Provide the [x, y] coordinate of the cell's center where the given text is located.  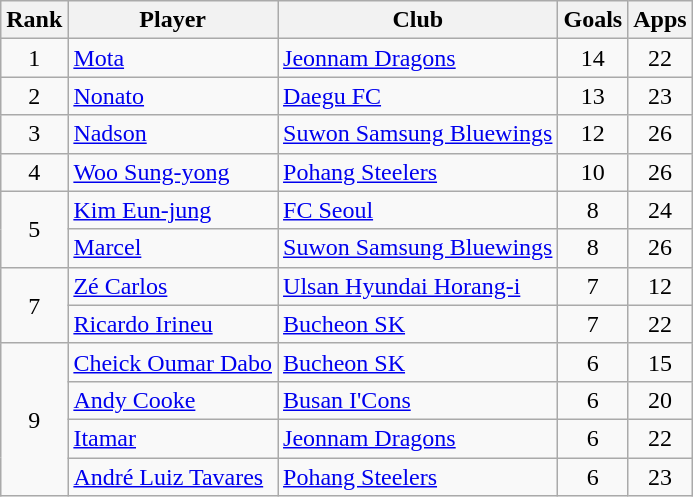
9 [34, 419]
14 [593, 58]
Rank [34, 20]
Woo Sung-yong [173, 172]
Marcel [173, 248]
Club [418, 20]
24 [660, 210]
Nonato [173, 96]
10 [593, 172]
5 [34, 229]
André Luiz Tavares [173, 477]
Ulsan Hyundai Horang-i [418, 286]
FC Seoul [418, 210]
13 [593, 96]
1 [34, 58]
Mota [173, 58]
2 [34, 96]
Kim Eun-jung [173, 210]
Ricardo Irineu [173, 324]
20 [660, 400]
Busan I'Cons [418, 400]
Zé Carlos [173, 286]
Goals [593, 20]
Itamar [173, 438]
Cheick Oumar Dabo [173, 362]
Daegu FC [418, 96]
4 [34, 172]
Andy Cooke [173, 400]
3 [34, 134]
Apps [660, 20]
Nadson [173, 134]
Player [173, 20]
15 [660, 362]
